For the text-containing cell, return its midpoint in [X, Y] coordinate format. 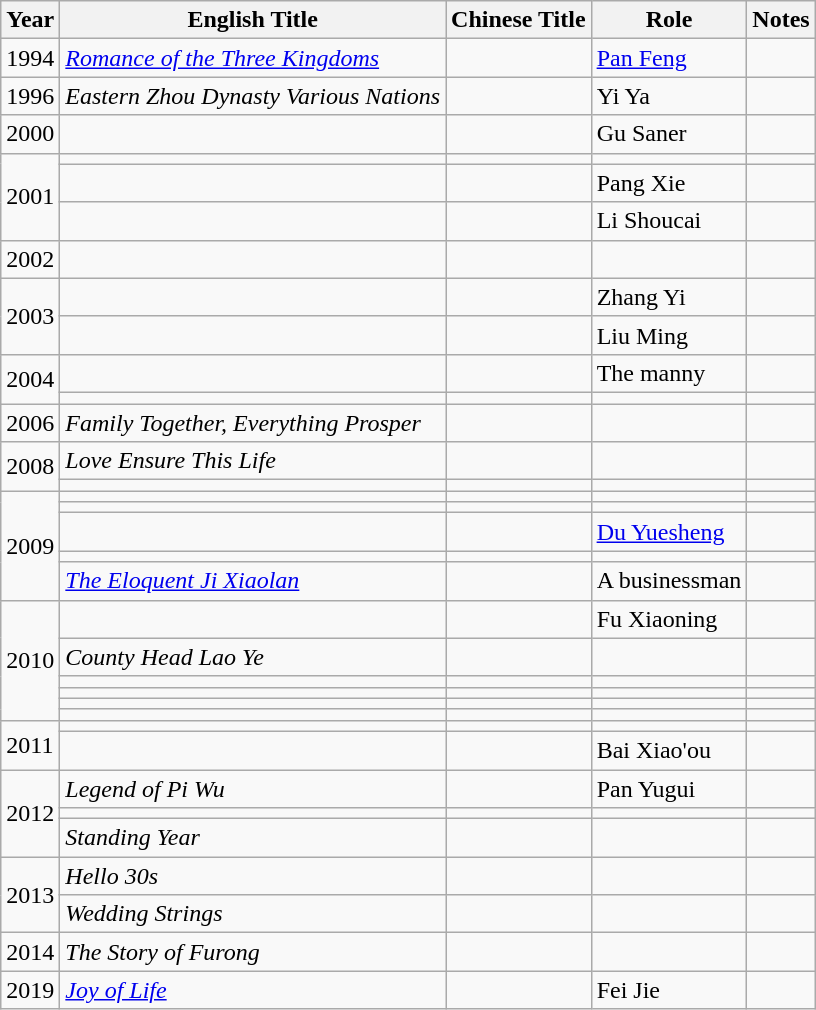
2000 [30, 134]
2010 [30, 660]
Liu Ming [669, 335]
Li Shoucai [669, 221]
2019 [30, 990]
Hello 30s [253, 876]
The manny [669, 373]
1996 [30, 96]
Pan Yugui [669, 789]
The Eloquent Ji Xiaolan [253, 581]
Joy of Life [253, 990]
Pan Feng [669, 58]
The Story of Furong [253, 952]
Eastern Zhou Dynasty Various Nations [253, 96]
2004 [30, 378]
Legend of Pi Wu [253, 789]
Wedding Strings [253, 914]
2002 [30, 259]
2008 [30, 466]
2009 [30, 546]
2012 [30, 814]
2006 [30, 423]
Bai Xiao'ou [669, 750]
A businessman [669, 581]
English Title [253, 20]
Role [669, 20]
1994 [30, 58]
Fei Jie [669, 990]
Romance of the Three Kingdoms [253, 58]
County Head Lao Ye [253, 657]
Zhang Yi [669, 297]
2013 [30, 895]
Family Together, Everything Prosper [253, 423]
2011 [30, 744]
2014 [30, 952]
Notes [781, 20]
Yi Ya [669, 96]
Chinese Title [519, 20]
2003 [30, 316]
2001 [30, 196]
Fu Xiaoning [669, 619]
Gu Saner [669, 134]
Love Ensure This Life [253, 461]
Year [30, 20]
Standing Year [253, 838]
Du Yuesheng [669, 532]
Pang Xie [669, 183]
